Search for the cell housing the specified text and yield its [X, Y] center coordinate. 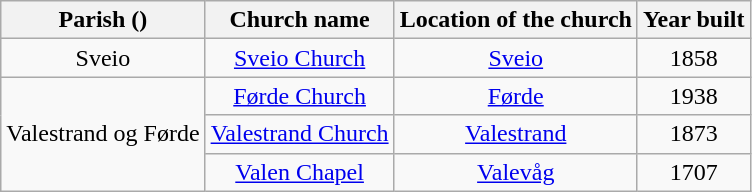
Parish () [103, 20]
Førde Church [300, 96]
1707 [694, 172]
1938 [694, 96]
Church name [300, 20]
Location of the church [516, 20]
Year built [694, 20]
1873 [694, 134]
Valen Chapel [300, 172]
Valevåg [516, 172]
1858 [694, 58]
Sveio Church [300, 58]
Valestrand og Førde [103, 134]
Førde [516, 96]
Valestrand [516, 134]
Valestrand Church [300, 134]
